Locate the cell with the specified text and output its [X, Y] center coordinate. 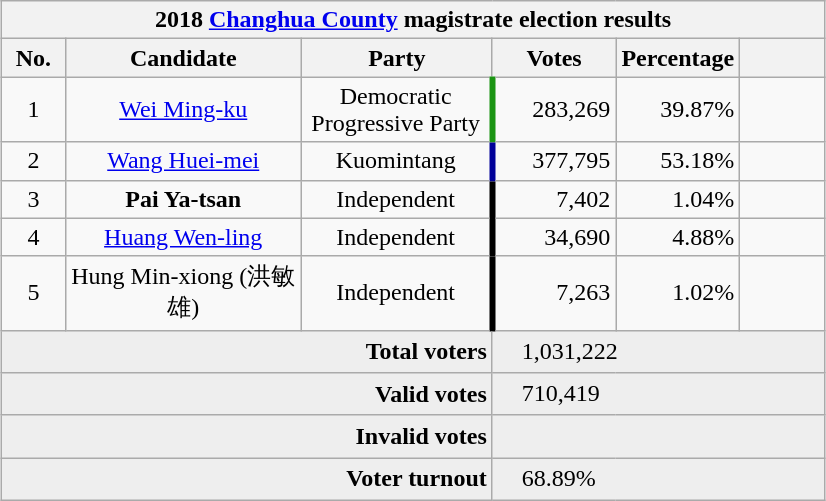
Valid votes [248, 394]
Pai Ya-tsan [183, 199]
Wang Huei-mei [183, 161]
Candidate [183, 58]
No. [34, 58]
Wei Ming-ku [183, 110]
39.87% [678, 110]
34,690 [554, 237]
7,263 [554, 293]
7,402 [554, 199]
2 [34, 161]
1,031,222 [658, 352]
1 [34, 110]
Invalid votes [248, 436]
Hung Min-xiong (洪敏雄) [183, 293]
283,269 [554, 110]
2018 Changhua County magistrate election results [414, 20]
Kuomintang [396, 161]
710,419 [658, 394]
68.89% [658, 480]
Total voters [248, 352]
53.18% [678, 161]
Votes [554, 58]
1.02% [678, 293]
1.04% [678, 199]
377,795 [554, 161]
4.88% [678, 237]
5 [34, 293]
Democratic Progressive Party [396, 110]
4 [34, 237]
Percentage [678, 58]
Voter turnout [248, 480]
Huang Wen-ling [183, 237]
3 [34, 199]
Party [396, 58]
